Output the [X, Y] coordinate of the center of the cell containing the given text.  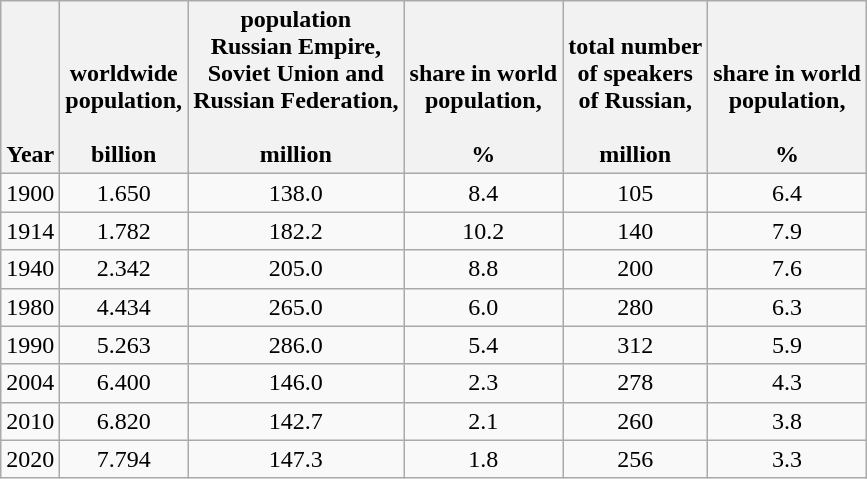
1980 [30, 307]
7.794 [124, 459]
2020 [30, 459]
6.4 [788, 193]
1.8 [484, 459]
1900 [30, 193]
total numberof speakersof Russian,million [636, 88]
205.0 [296, 269]
1990 [30, 345]
312 [636, 345]
2.342 [124, 269]
4.3 [788, 383]
7.9 [788, 231]
6.400 [124, 383]
182.2 [296, 231]
6.820 [124, 421]
5.9 [788, 345]
200 [636, 269]
8.8 [484, 269]
10.2 [484, 231]
Year [30, 88]
3.3 [788, 459]
256 [636, 459]
280 [636, 307]
8.4 [484, 193]
1940 [30, 269]
146.0 [296, 383]
populationRussian Empire,Soviet Union andRussian Federation,million [296, 88]
142.7 [296, 421]
1914 [30, 231]
5.263 [124, 345]
5.4 [484, 345]
1.650 [124, 193]
3.8 [788, 421]
265.0 [296, 307]
4.434 [124, 307]
1.782 [124, 231]
260 [636, 421]
278 [636, 383]
worldwidepopulation,billion [124, 88]
2004 [30, 383]
138.0 [296, 193]
7.6 [788, 269]
2010 [30, 421]
2.3 [484, 383]
6.0 [484, 307]
6.3 [788, 307]
105 [636, 193]
286.0 [296, 345]
2.1 [484, 421]
147.3 [296, 459]
140 [636, 231]
